Capture the cell that displays the provided text and extract its (x, y) central coordinate. 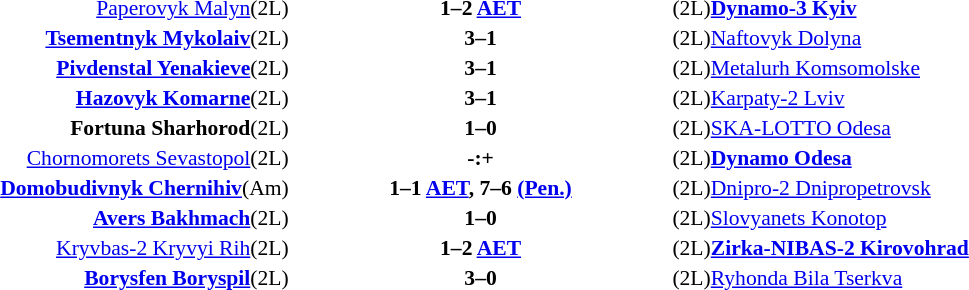
-:+ (481, 158)
1–1 AET, 7–6 (Pen.) (481, 188)
1–2 AET (481, 248)
